Output the (x, y) coordinate of the center of the cell containing the given text.  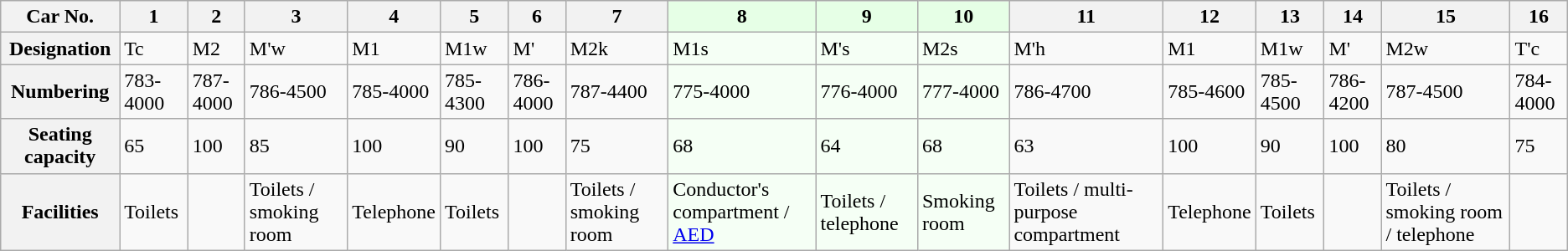
16 (1539, 17)
Smoking room (963, 212)
M2k (616, 49)
787-4500 (1446, 92)
784-4000 (1539, 92)
787-4400 (616, 92)
787-4000 (216, 92)
785-4600 (1210, 92)
M2w (1446, 49)
Toilets / smoking room / telephone (1446, 212)
Facilities (60, 212)
776-4000 (867, 92)
M'w (297, 49)
Toilets / multi-purpose compartment (1086, 212)
7 (616, 17)
3 (297, 17)
777-4000 (963, 92)
Conductor's compartment / AED (742, 212)
Designation (60, 49)
786-4200 (1353, 92)
63 (1086, 146)
Car No. (60, 17)
80 (1446, 146)
1 (154, 17)
M2 (216, 49)
13 (1290, 17)
2 (216, 17)
783-4000 (154, 92)
785-4500 (1290, 92)
786-4700 (1086, 92)
775-4000 (742, 92)
785-4000 (394, 92)
65 (154, 146)
64 (867, 146)
10 (963, 17)
Seating capacity (60, 146)
M2s (963, 49)
M'h (1086, 49)
8 (742, 17)
9 (867, 17)
786-4000 (537, 92)
786-4500 (297, 92)
M's (867, 49)
4 (394, 17)
785-4300 (474, 92)
85 (297, 146)
M1s (742, 49)
Numbering (60, 92)
Toilets / telephone (867, 212)
Tc (154, 49)
5 (474, 17)
6 (537, 17)
12 (1210, 17)
14 (1353, 17)
T'c (1539, 49)
15 (1446, 17)
11 (1086, 17)
